Search for the cell housing the specified text and yield its (x, y) center coordinate. 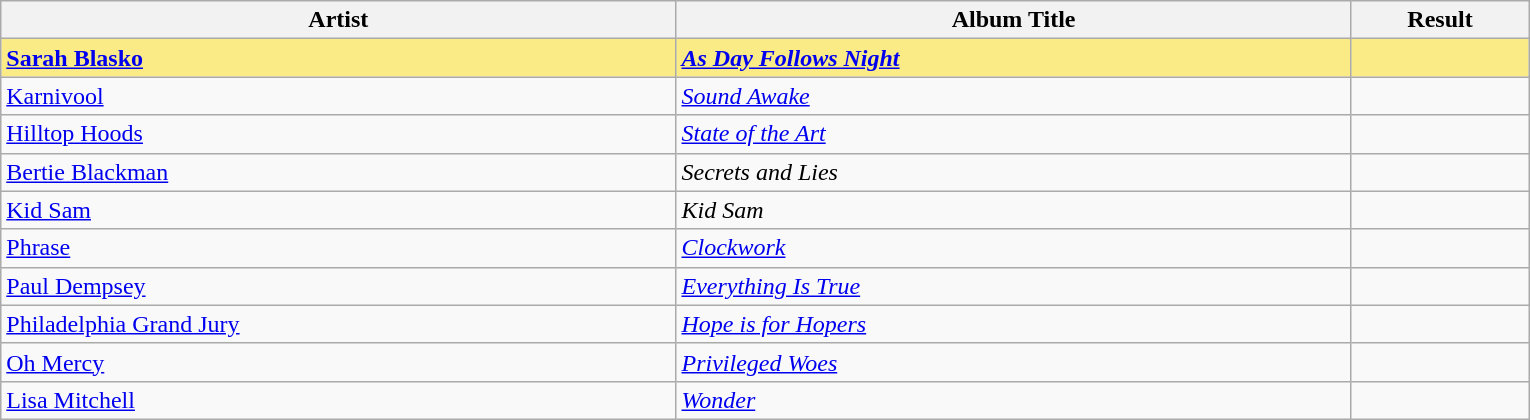
Oh Mercy (338, 362)
Hilltop Hoods (338, 134)
Clockwork (1014, 248)
Privileged Woes (1014, 362)
Lisa Mitchell (338, 400)
Paul Dempsey (338, 286)
Phrase (338, 248)
Hope is for Hopers (1014, 324)
Result (1440, 20)
Philadelphia Grand Jury (338, 324)
Bertie Blackman (338, 172)
Sarah Blasko (338, 58)
Secrets and Lies (1014, 172)
Karnivool (338, 96)
Wonder (1014, 400)
State of the Art (1014, 134)
Album Title (1014, 20)
As Day Follows Night (1014, 58)
Sound Awake (1014, 96)
Artist (338, 20)
Everything Is True (1014, 286)
